Detect which cell encompasses the target text, then output its (x, y) center coordinate. 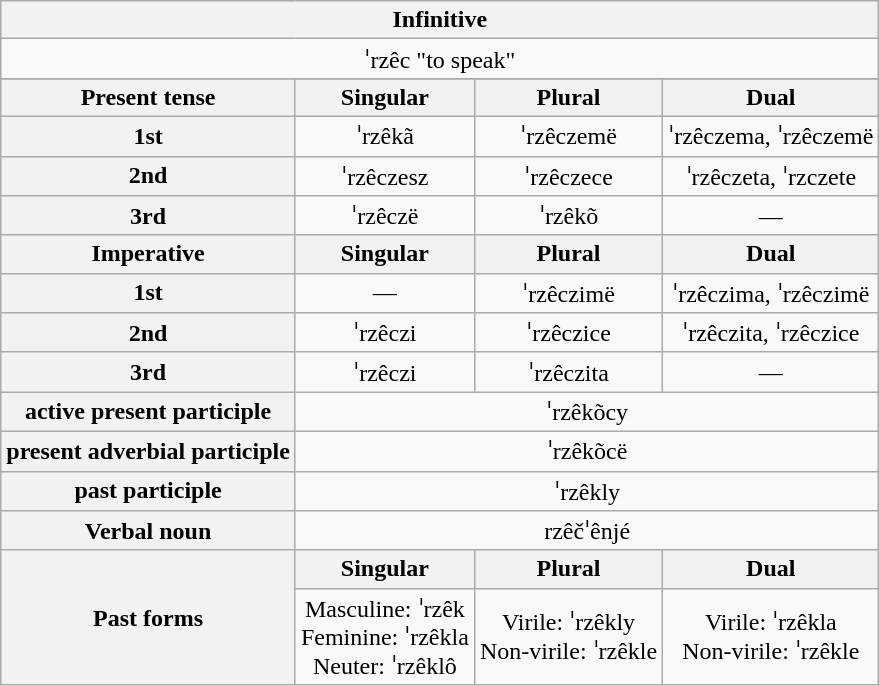
Masculine: ˈrzêkFeminine: ˈrzêklaNeuter: ˈrzêklô (384, 636)
ˈrzêczimë (568, 293)
ˈrzêczice (568, 333)
rzêčˈênjé (587, 531)
Virile: ˈrzêklyNon-virile: ˈrzêkle (568, 636)
ˈrzêkõcy (587, 412)
ˈrzêczesz (384, 176)
ˈrzêczeta, ˈrzczete (771, 176)
present adverbial participle (148, 451)
ˈrzêczece (568, 176)
Present tense (148, 97)
past participle (148, 491)
Infinitive (440, 20)
active present participle (148, 412)
ˈrzêczemë (568, 136)
Verbal noun (148, 531)
ˈrzêczita (568, 372)
Past forms (148, 618)
ˈrzêkly (587, 491)
ˈrzêczë (384, 216)
Imperative (148, 254)
ˈrzêczema, ˈrzêczemë (771, 136)
ˈrzêc "to speak" (440, 59)
ˈrzêkõ (568, 216)
ˈrzêczita, ˈrzêczice (771, 333)
ˈrzêkã (384, 136)
ˈrzêkõcë (587, 451)
ˈrzêczima, ˈrzêczimë (771, 293)
Virile: ˈrzêklaNon-virile: ˈrzêkle (771, 636)
